Output the (X, Y) coordinate of the center of the cell containing the given text.  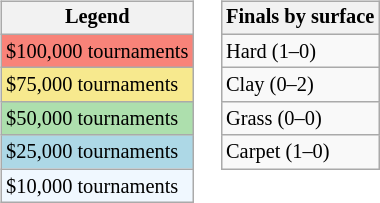
$10,000 tournaments (97, 186)
Legend (97, 18)
Clay (0–2) (300, 85)
$50,000 tournaments (97, 119)
$100,000 tournaments (97, 51)
Finals by surface (300, 18)
$75,000 tournaments (97, 85)
Hard (1–0) (300, 51)
$25,000 tournaments (97, 152)
Grass (0–0) (300, 119)
Carpet (1–0) (300, 152)
